Locate the cell with the specified text and output its [x, y] center coordinate. 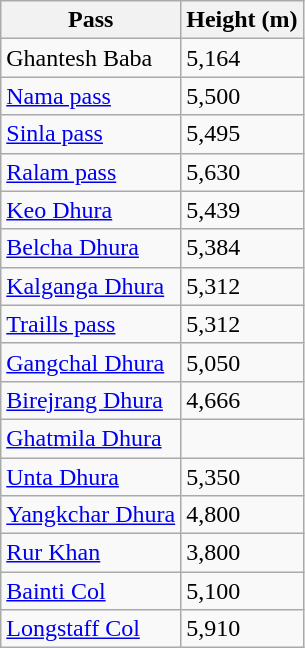
5,050 [242, 362]
5,350 [242, 477]
Longstaff Col [91, 629]
5,164 [242, 58]
Sinla pass [91, 134]
Ralam pass [91, 172]
Ghantesh Baba [91, 58]
Bainti Col [91, 591]
5,100 [242, 591]
Gangchal Dhura [91, 362]
Belcha Dhura [91, 248]
Traills pass [91, 324]
5,910 [242, 629]
Ghatmila Dhura [91, 438]
Unta Dhura [91, 477]
5,439 [242, 210]
5,384 [242, 248]
5,500 [242, 96]
Kalganga Dhura [91, 286]
5,630 [242, 172]
5,495 [242, 134]
Rur Khan [91, 553]
Yangkchar Dhura [91, 515]
4,800 [242, 515]
Nama pass [91, 96]
Birejrang Dhura [91, 400]
Keo Dhura [91, 210]
Pass [91, 20]
4,666 [242, 400]
3,800 [242, 553]
Height (m) [242, 20]
